Find where the given text appears and provide that cell's center as [x, y] coordinate. 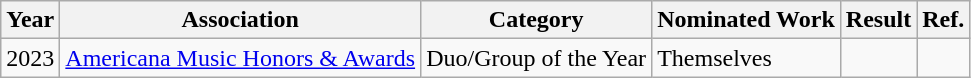
Nominated Work [746, 20]
Category [536, 20]
Duo/Group of the Year [536, 58]
Result [878, 20]
Themselves [746, 58]
Year [30, 20]
Association [240, 20]
Americana Music Honors & Awards [240, 58]
Ref. [944, 20]
2023 [30, 58]
